Extract the (X, Y) coordinate from the center of the cell holding the provided text.  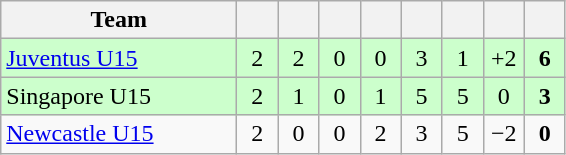
Singapore U15 (119, 96)
6 (544, 58)
Team (119, 20)
Juventus U15 (119, 58)
−2 (504, 134)
+2 (504, 58)
Newcastle U15 (119, 134)
